Identify which cell holds the provided text, then report its [x, y] central coordinate. 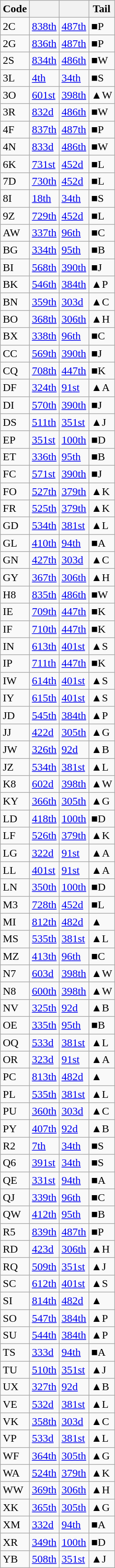
527th [44, 491]
364th [44, 1456]
IP [15, 663]
JD [15, 715]
QE [15, 1180]
568th [44, 267]
N8 [15, 991]
SO [15, 1318]
2C [15, 26]
418th [44, 819]
349th [44, 1542]
SC [15, 1283]
832d [44, 112]
359th [44, 302]
M3 [15, 905]
367th [44, 577]
2S [15, 61]
JJ [15, 732]
7D [15, 181]
PC [15, 1077]
SU [15, 1335]
339th [44, 1197]
LF [15, 836]
839th [44, 1232]
545th [44, 715]
837th [44, 129]
332d [44, 1525]
OR [15, 1060]
BX [15, 336]
TS [15, 1353]
4th [44, 78]
413th [44, 956]
FO [15, 491]
VP [15, 1439]
325th [44, 1008]
TU [15, 1370]
RD [15, 1249]
FR [15, 509]
BG [15, 250]
603d [44, 973]
UX [15, 1387]
BK [15, 285]
JW [15, 749]
731st [44, 164]
XK [15, 1507]
350th [44, 887]
GN [15, 560]
334th [44, 250]
358th [44, 1421]
360th [44, 1111]
IY [15, 698]
GD [15, 526]
600th [44, 991]
DF [15, 388]
4N [15, 147]
PL [15, 1094]
710th [44, 629]
PY [15, 1129]
614th [44, 681]
WW [15, 1490]
510th [44, 1370]
IW [15, 681]
524th [44, 1473]
365th [44, 1507]
730th [44, 181]
OQ [15, 1042]
9Z [15, 216]
601st [44, 95]
KY [15, 801]
K8 [15, 784]
366th [44, 801]
335th [44, 1025]
327th [44, 1387]
IF [15, 629]
336th [44, 457]
R2 [15, 1146]
BN [15, 302]
834th [44, 61]
525th [44, 509]
VK [15, 1421]
BI [15, 267]
WA [15, 1473]
CC [15, 353]
YB [15, 1559]
PU [15, 1111]
602d [44, 784]
324th [44, 388]
2G [15, 43]
511th [44, 422]
ET [15, 457]
812th [44, 922]
410th [44, 543]
407th [44, 1129]
Tail [102, 9]
R5 [15, 1232]
612th [44, 1283]
3R [15, 112]
544th [44, 1335]
AW [15, 233]
728th [44, 905]
LN [15, 887]
838th [44, 26]
18th [44, 198]
Q6 [15, 1163]
708th [44, 371]
MZ [15, 956]
XM [15, 1525]
NV [15, 1008]
VE [15, 1404]
833d [44, 147]
331st [44, 1180]
508th [44, 1559]
IE [15, 612]
337th [44, 233]
DI [15, 405]
Code [15, 9]
WF [15, 1456]
LL [15, 870]
BO [15, 319]
LG [15, 853]
813th [44, 1077]
OE [15, 1025]
4F [15, 129]
615th [44, 698]
RQ [15, 1266]
835th [44, 595]
369th [44, 1490]
MS [15, 939]
338th [44, 336]
333d [44, 1353]
GY [15, 577]
569th [44, 353]
836th [44, 43]
526th [44, 836]
3O [15, 95]
SI [15, 1301]
7th [44, 1146]
323d [44, 1060]
729th [44, 216]
422d [44, 732]
QJ [15, 1197]
709th [44, 612]
814th [44, 1301]
427th [44, 560]
571st [44, 474]
IN [15, 646]
546th [44, 285]
322d [44, 853]
8I [15, 198]
DS [15, 422]
EP [15, 439]
326th [44, 749]
391st [44, 1163]
N7 [15, 973]
H8 [15, 595]
547th [44, 1318]
3L [15, 78]
412th [44, 1215]
QW [15, 1215]
532d [44, 1404]
6K [15, 164]
423d [44, 1249]
FC [15, 474]
MI [15, 922]
XR [15, 1542]
LD [15, 819]
CQ [15, 371]
711th [44, 663]
JZ [15, 767]
GL [15, 543]
509th [44, 1266]
613th [44, 646]
368th [44, 319]
570th [44, 405]
